Scan for the cell matching the given text and deliver its [X, Y] coordinate at center. 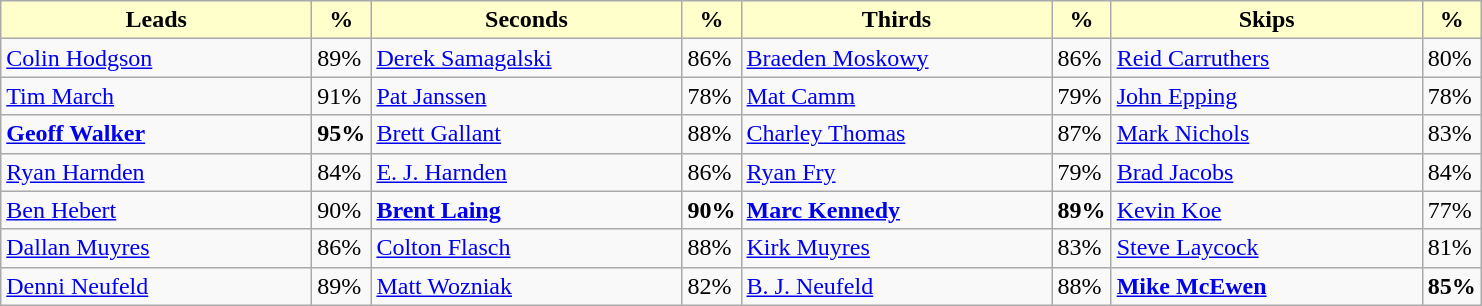
Leads [156, 20]
85% [1452, 286]
E. J. Harnden [526, 172]
Braeden Moskowy [896, 58]
Marc Kennedy [896, 210]
91% [342, 96]
Brent Laing [526, 210]
95% [342, 134]
Ben Hebert [156, 210]
Mike McEwen [1266, 286]
Colin Hodgson [156, 58]
Derek Samagalski [526, 58]
Charley Thomas [896, 134]
Mark Nichols [1266, 134]
Pat Janssen [526, 96]
Skips [1266, 20]
80% [1452, 58]
77% [1452, 210]
Matt Wozniak [526, 286]
82% [712, 286]
Kirk Muyres [896, 248]
John Epping [1266, 96]
Brett Gallant [526, 134]
87% [1082, 134]
Tim March [156, 96]
Mat Camm [896, 96]
Ryan Harnden [156, 172]
Seconds [526, 20]
81% [1452, 248]
Brad Jacobs [1266, 172]
Ryan Fry [896, 172]
Denni Neufeld [156, 286]
Thirds [896, 20]
Dallan Muyres [156, 248]
Geoff Walker [156, 134]
Reid Carruthers [1266, 58]
Kevin Koe [1266, 210]
Colton Flasch [526, 248]
B. J. Neufeld [896, 286]
Steve Laycock [1266, 248]
